Extract the (x, y) coordinate from the center of the cell holding the provided text.  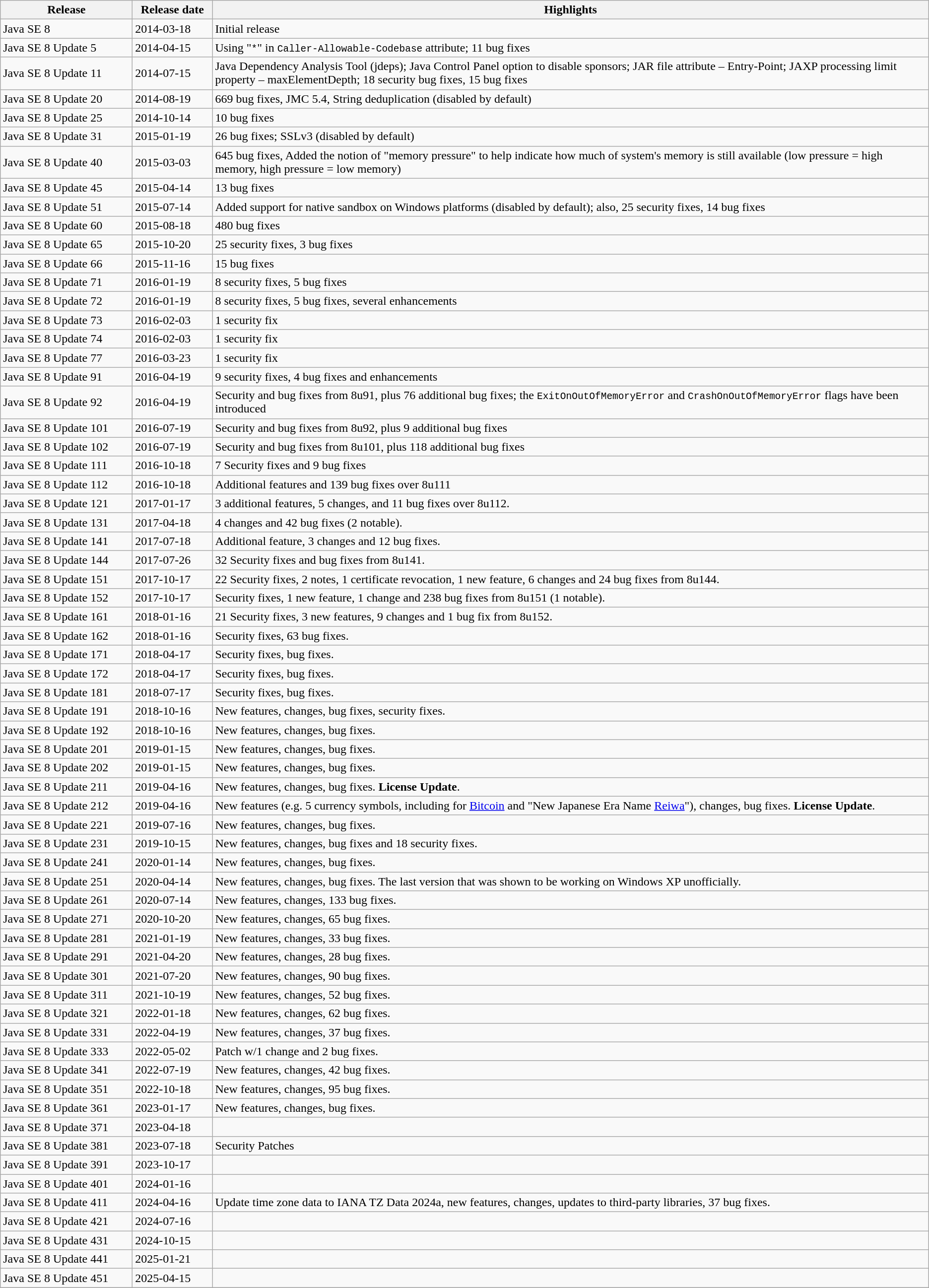
Java SE 8 Update 181 (66, 692)
Java SE 8 Update 271 (66, 919)
Security and bug fixes from 8u92, plus 9 additional bug fixes (571, 428)
Java SE 8 Update 66 (66, 264)
2020-10-20 (173, 919)
Java SE 8 Update 71 (66, 282)
2022-10-18 (173, 1089)
2017-04-18 (173, 522)
New features, changes, 52 bug fixes. (571, 995)
Java SE 8 Update 381 (66, 1146)
New features, changes, bug fixes and 18 security fixes. (571, 843)
Using "*" in Caller-Allowable-Codebase attribute; 11 bug fixes (571, 48)
Java SE 8 Update 102 (66, 447)
Java SE 8 Update 131 (66, 522)
2015-01-19 (173, 136)
Java SE 8 Update 73 (66, 320)
Java SE 8 Update 65 (66, 244)
Java SE 8 Update 77 (66, 358)
Highlights (571, 10)
2022-07-19 (173, 1070)
Java SE 8 Update 251 (66, 881)
Java SE 8 Update 411 (66, 1203)
Java SE 8 Update 371 (66, 1127)
2025-01-21 (173, 1259)
2023-01-17 (173, 1108)
New features (e.g. 5 currency symbols, including for Bitcoin and "New Japanese Era Name Reiwa"), changes, bug fixes. License Update. (571, 806)
Java SE 8 Update 211 (66, 787)
Java SE 8 Update 162 (66, 636)
New features, changes, 62 bug fixes. (571, 1014)
Java SE 8 Update 92 (66, 402)
Java SE 8 Update 5 (66, 48)
2020-04-14 (173, 881)
Java SE 8 Update 151 (66, 579)
Additional feature, 3 changes and 12 bug fixes. (571, 541)
480 bug fixes (571, 225)
Java SE 8 Update 191 (66, 711)
2021-04-20 (173, 957)
New features, changes, bug fixes, security fixes. (571, 711)
Java SE 8 Update 20 (66, 99)
2017-07-18 (173, 541)
Security and bug fixes from 8u91, plus 76 additional bug fixes; the ExitOnOutOfMemoryError and CrashOnOutOfMemoryError flags have been introduced (571, 402)
2022-04-19 (173, 1032)
Java SE 8 Update 141 (66, 541)
Java SE 8 Update 112 (66, 484)
New features, changes, bug fixes. License Update. (571, 787)
2016-03-23 (173, 358)
2020-01-14 (173, 862)
2014-08-19 (173, 99)
2021-07-20 (173, 976)
669 bug fixes, JMC 5.4, String deduplication (disabled by default) (571, 99)
Security and bug fixes from 8u101, plus 118 additional bug fixes (571, 447)
Release date (173, 10)
Java SE 8 Update 144 (66, 560)
2014-03-18 (173, 29)
Java SE 8 Update 281 (66, 938)
Java SE 8 Update 221 (66, 824)
Java SE 8 Update 321 (66, 1014)
2017-01-17 (173, 503)
Java SE 8 Update 331 (66, 1032)
Java SE 8 Update 341 (66, 1070)
Security fixes, 63 bug fixes. (571, 636)
25 security fixes, 3 bug fixes (571, 244)
2018-07-17 (173, 692)
2015-11-16 (173, 264)
Java SE 8 Update 231 (66, 843)
Initial release (571, 29)
2015-07-14 (173, 206)
Java SE 8 Update 45 (66, 188)
Java SE 8 Update 40 (66, 162)
Java SE 8 Update 72 (66, 301)
8 security fixes, 5 bug fixes, several enhancements (571, 301)
3 additional features, 5 changes, and 11 bug fixes over 8u112. (571, 503)
26 bug fixes; SSLv3 (disabled by default) (571, 136)
32 Security fixes and bug fixes from 8u141. (571, 560)
Java SE 8 Update 121 (66, 503)
2015-08-18 (173, 225)
Java SE 8 Update 361 (66, 1108)
Patch w/1 change and 2 bug fixes. (571, 1051)
Java SE 8 (66, 29)
21 Security fixes, 3 new features, 9 changes and 1 bug fix from 8u152. (571, 617)
2024-01-16 (173, 1184)
Java SE 8 Update 441 (66, 1259)
Java SE 8 Update 152 (66, 598)
Java SE 8 Update 201 (66, 749)
New features, changes, 95 bug fixes. (571, 1089)
Java SE 8 Update 161 (66, 617)
2015-04-14 (173, 188)
Java SE 8 Update 192 (66, 730)
Java SE 8 Update 51 (66, 206)
2022-01-18 (173, 1014)
Java SE 8 Update 172 (66, 674)
2024-10-15 (173, 1240)
2023-04-18 (173, 1127)
2014-07-15 (173, 73)
Added support for native sandbox on Windows platforms (disabled by default); also, 25 security fixes, 14 bug fixes (571, 206)
Java SE 8 Update 351 (66, 1089)
Java SE 8 Update 74 (66, 339)
13 bug fixes (571, 188)
22 Security fixes, 2 notes, 1 certificate revocation, 1 new feature, 6 changes and 24 bug fixes from 8u144. (571, 579)
4 changes and 42 bug fixes (2 notable). (571, 522)
9 security fixes, 4 bug fixes and enhancements (571, 377)
2015-10-20 (173, 244)
2025-04-15 (173, 1278)
New features, changes, 33 bug fixes. (571, 938)
10 bug fixes (571, 118)
Java SE 8 Update 391 (66, 1164)
New features, changes, 65 bug fixes. (571, 919)
Java SE 8 Update 241 (66, 862)
8 security fixes, 5 bug fixes (571, 282)
New features, changes, 133 bug fixes. (571, 900)
2021-01-19 (173, 938)
Java SE 8 Update 25 (66, 118)
2022-05-02 (173, 1051)
New features, changes, 28 bug fixes. (571, 957)
Java SE 8 Update 291 (66, 957)
Java SE 8 Update 212 (66, 806)
2019-07-16 (173, 824)
2024-04-16 (173, 1203)
Java SE 8 Update 31 (66, 136)
15 bug fixes (571, 264)
2020-07-14 (173, 900)
7 Security fixes and 9 bug fixes (571, 466)
Java SE 8 Update 171 (66, 655)
New features, changes, 37 bug fixes. (571, 1032)
New features, changes, 42 bug fixes. (571, 1070)
2017-07-26 (173, 560)
2021-10-19 (173, 995)
Additional features and 139 bug fixes over 8u111 (571, 484)
Java SE 8 Update 421 (66, 1221)
New features, changes, 90 bug fixes. (571, 976)
Java SE 8 Update 261 (66, 900)
Java SE 8 Update 202 (66, 768)
2015-03-03 (173, 162)
Java SE 8 Update 60 (66, 225)
2024-07-16 (173, 1221)
Java SE 8 Update 11 (66, 73)
2014-10-14 (173, 118)
Java SE 8 Update 401 (66, 1184)
Java SE 8 Update 333 (66, 1051)
Java SE 8 Update 91 (66, 377)
2014-04-15 (173, 48)
Release (66, 10)
Java SE 8 Update 111 (66, 466)
Java SE 8 Update 101 (66, 428)
Java SE 8 Update 301 (66, 976)
New features, changes, bug fixes. The last version that was shown to be working on Windows XP unofficially. (571, 881)
Update time zone data to IANA TZ Data 2024a, new features, changes, updates to third-party libraries, 37 bug fixes. (571, 1203)
Security Patches (571, 1146)
Java SE 8 Update 311 (66, 995)
Security fixes, 1 new feature, 1 change and 238 bug fixes from 8u151 (1 notable). (571, 598)
2019-10-15 (173, 843)
Java SE 8 Update 431 (66, 1240)
Java SE 8 Update 451 (66, 1278)
2023-07-18 (173, 1146)
2023-10-17 (173, 1164)
